Pinpoint the cell where the given text exists, returning its [X, Y] midpoint coordinate. 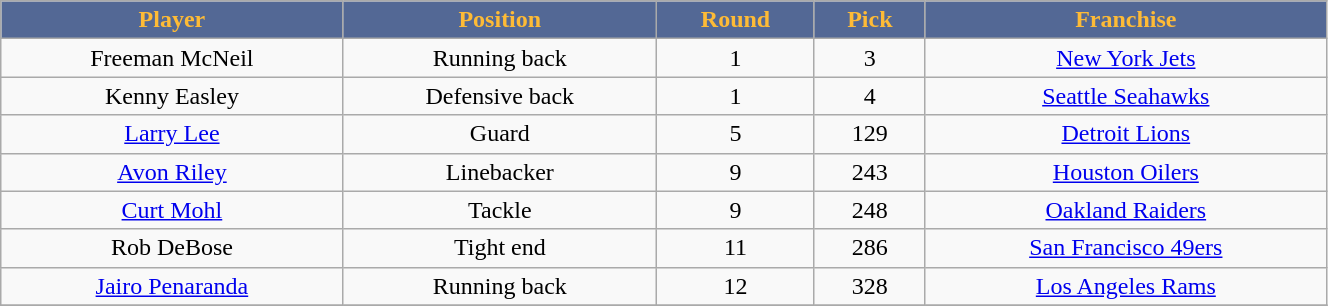
3 [870, 58]
Freeman McNeil [172, 58]
Defensive back [500, 96]
Position [500, 20]
4 [870, 96]
328 [870, 286]
Tackle [500, 210]
Jairo Penaranda [172, 286]
Linebacker [500, 172]
Round [736, 20]
Avon Riley [172, 172]
New York Jets [1126, 58]
Curt Mohl [172, 210]
243 [870, 172]
Los Angeles Rams [1126, 286]
129 [870, 134]
5 [736, 134]
286 [870, 248]
Franchise [1126, 20]
Guard [500, 134]
Player [172, 20]
248 [870, 210]
Tight end [500, 248]
Oakland Raiders [1126, 210]
Rob DeBose [172, 248]
Larry Lee [172, 134]
Kenny Easley [172, 96]
Houston Oilers [1126, 172]
San Francisco 49ers [1126, 248]
Pick [870, 20]
Seattle Seahawks [1126, 96]
Detroit Lions [1126, 134]
12 [736, 286]
11 [736, 248]
